Pinpoint the cell where the given text exists, returning its (x, y) midpoint coordinate. 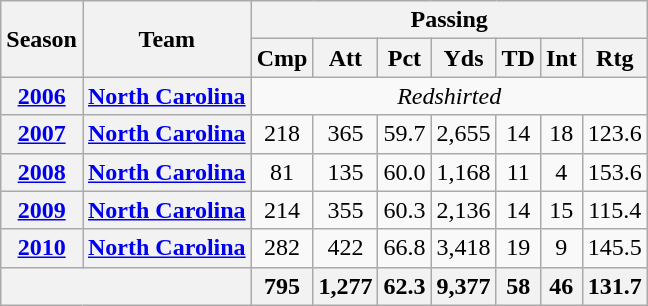
9,377 (464, 286)
153.6 (614, 172)
Redshirted (449, 96)
2008 (42, 172)
355 (346, 210)
214 (282, 210)
123.6 (614, 134)
3,418 (464, 248)
18 (561, 134)
1,168 (464, 172)
131.7 (614, 286)
Rtg (614, 58)
81 (282, 172)
66.8 (404, 248)
218 (282, 134)
58 (518, 286)
115.4 (614, 210)
Passing (449, 20)
60.3 (404, 210)
15 (561, 210)
Season (42, 39)
135 (346, 172)
365 (346, 134)
282 (282, 248)
62.3 (404, 286)
2,136 (464, 210)
Team (166, 39)
Yds (464, 58)
60.0 (404, 172)
422 (346, 248)
Cmp (282, 58)
2010 (42, 248)
4 (561, 172)
Pct (404, 58)
11 (518, 172)
Int (561, 58)
145.5 (614, 248)
795 (282, 286)
Att (346, 58)
19 (518, 248)
2007 (42, 134)
2006 (42, 96)
2009 (42, 210)
2,655 (464, 134)
TD (518, 58)
59.7 (404, 134)
9 (561, 248)
46 (561, 286)
1,277 (346, 286)
